Locate the cell with the specified text and output its [X, Y] center coordinate. 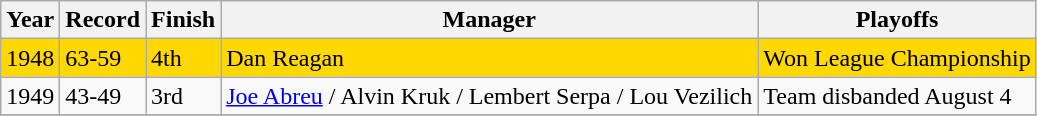
Year [30, 20]
Playoffs [897, 20]
Finish [184, 20]
Manager [490, 20]
Won League Championship [897, 58]
1949 [30, 96]
Dan Reagan [490, 58]
43-49 [103, 96]
Record [103, 20]
3rd [184, 96]
Team disbanded August 4 [897, 96]
63-59 [103, 58]
Joe Abreu / Alvin Kruk / Lembert Serpa / Lou Vezilich [490, 96]
1948 [30, 58]
4th [184, 58]
